Return (x, y) of the center of cell containing provided text 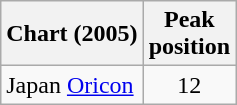
Peakposition (189, 34)
Japan Oricon (72, 85)
12 (189, 85)
Chart (2005) (72, 34)
